Determine the (x, y) coordinate at the center of the cell enclosing the given text.  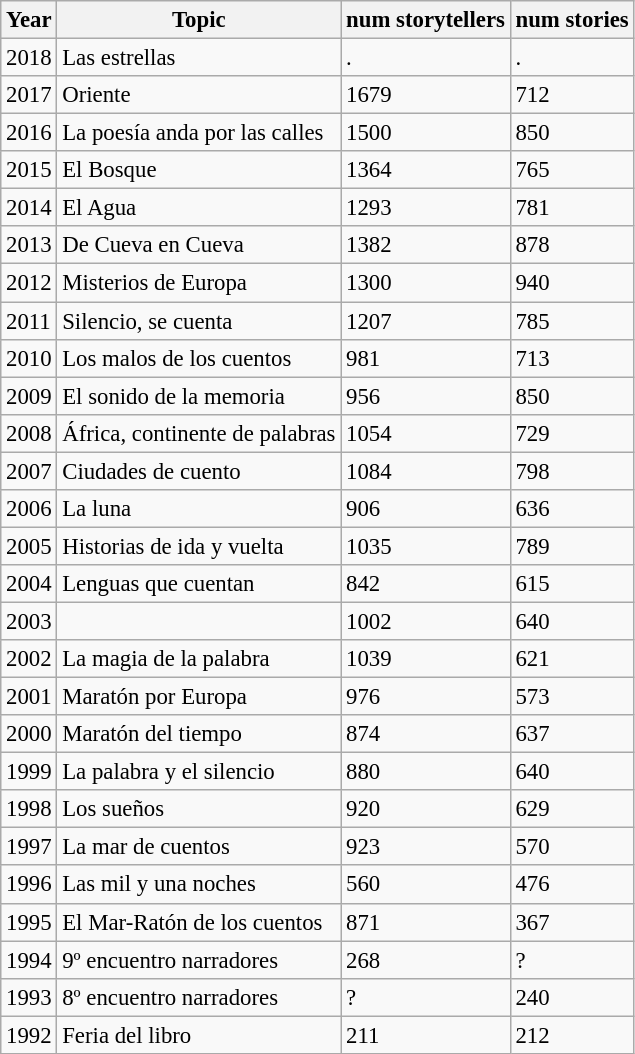
637 (572, 734)
2009 (29, 396)
785 (572, 321)
El Agua (199, 208)
Las estrellas (199, 58)
1054 (426, 433)
906 (426, 509)
Oriente (199, 95)
Historias de ida y vuelta (199, 546)
2010 (29, 358)
La luna (199, 509)
Silencio, se cuenta (199, 321)
Los sueños (199, 809)
1300 (426, 283)
920 (426, 809)
La poesía anda por las calles (199, 133)
Las mil y una noches (199, 885)
De Cueva en Cueva (199, 245)
Los malos de los cuentos (199, 358)
621 (572, 659)
1992 (29, 1035)
2005 (29, 546)
1996 (29, 885)
240 (572, 997)
num storytellers (426, 20)
880 (426, 772)
1002 (426, 621)
2013 (29, 245)
956 (426, 396)
570 (572, 847)
Ciudades de cuento (199, 471)
2000 (29, 734)
2015 (29, 170)
9º encuentro narradores (199, 960)
El Mar-Ratón de los cuentos (199, 922)
2016 (29, 133)
1364 (426, 170)
981 (426, 358)
871 (426, 922)
2004 (29, 584)
Topic (199, 20)
789 (572, 546)
1998 (29, 809)
1679 (426, 95)
1035 (426, 546)
África, continente de palabras (199, 433)
2017 (29, 95)
211 (426, 1035)
1999 (29, 772)
212 (572, 1035)
878 (572, 245)
729 (572, 433)
1084 (426, 471)
976 (426, 697)
2008 (29, 433)
1500 (426, 133)
1993 (29, 997)
1039 (426, 659)
1382 (426, 245)
615 (572, 584)
Lenguas que cuentan (199, 584)
798 (572, 471)
268 (426, 960)
636 (572, 509)
La mar de cuentos (199, 847)
El sonido de la memoria (199, 396)
La magia de la palabra (199, 659)
2018 (29, 58)
765 (572, 170)
2012 (29, 283)
1995 (29, 922)
2011 (29, 321)
1997 (29, 847)
Maratón por Europa (199, 697)
2007 (29, 471)
Year (29, 20)
2006 (29, 509)
2014 (29, 208)
367 (572, 922)
923 (426, 847)
573 (572, 697)
1293 (426, 208)
874 (426, 734)
842 (426, 584)
2003 (29, 621)
560 (426, 885)
2001 (29, 697)
Misterios de Europa (199, 283)
781 (572, 208)
712 (572, 95)
Maratón del tiempo (199, 734)
1207 (426, 321)
476 (572, 885)
Feria del libro (199, 1035)
8º encuentro narradores (199, 997)
940 (572, 283)
La palabra y el silencio (199, 772)
2002 (29, 659)
num stories (572, 20)
713 (572, 358)
629 (572, 809)
1994 (29, 960)
El Bosque (199, 170)
